Return the [X, Y] coordinate for the center point of the cell that contains the specified text.  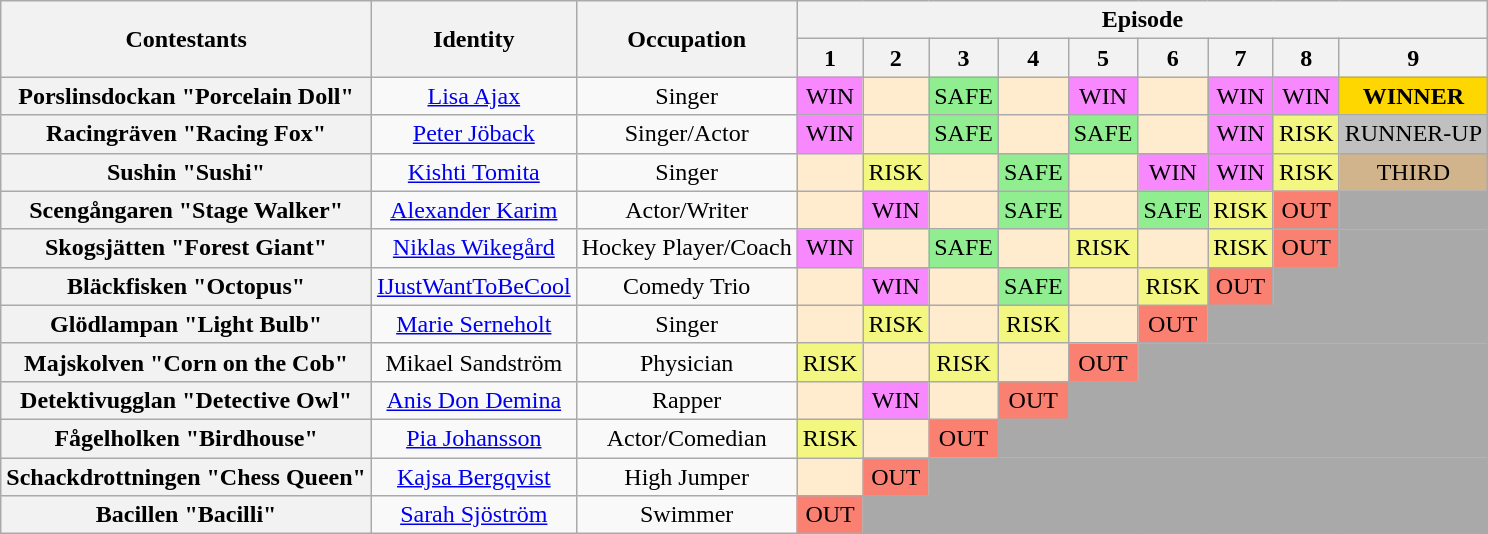
Physician [686, 362]
5 [1103, 58]
Porslinsdockan "Porcelain Doll" [186, 96]
2 [896, 58]
Actor/Comedian [686, 438]
WINNER [1413, 96]
Rapper [686, 400]
Alexander Karim [474, 210]
Schackdrottningen "Chess Queen" [186, 477]
Comedy Trio [686, 286]
Kajsa Bergqvist [474, 477]
IJustWantToBeCool [474, 286]
Swimmer [686, 515]
Detektivugglan "Detective Owl" [186, 400]
Sushin "Sushi" [186, 172]
6 [1173, 58]
RUNNER-UP [1413, 134]
Peter Jöback [474, 134]
7 [1241, 58]
Marie Serneholt [474, 324]
Skogsjätten "Forest Giant" [186, 248]
Niklas Wikegård [474, 248]
Episode [1142, 20]
Glödlampan "Light Bulb" [186, 324]
High Jumper [686, 477]
Fågelholken "Birdhouse" [186, 438]
Scengångaren "Stage Walker" [186, 210]
THIRD [1413, 172]
Identity [474, 39]
Bläckfisken "Octopus" [186, 286]
Anis Don Demina [474, 400]
Mikael Sandström [474, 362]
1 [830, 58]
Singer/Actor [686, 134]
Pia Johansson [474, 438]
Occupation [686, 39]
Bacillen "Bacilli" [186, 515]
Racingräven "Racing Fox" [186, 134]
8 [1306, 58]
9 [1413, 58]
Majskolven "Corn on the Cob" [186, 362]
Lisa Ajax [474, 96]
Kishti Tomita [474, 172]
Sarah Sjöström [474, 515]
Actor/Writer [686, 210]
Contestants [186, 39]
4 [1033, 58]
3 [964, 58]
Hockey Player/Coach [686, 248]
